Capture the cell that displays the provided text and extract its (x, y) central coordinate. 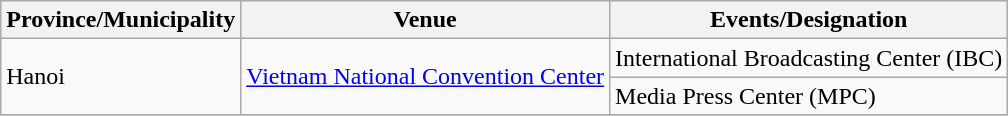
International Broadcasting Center (IBC) (809, 58)
Venue (426, 20)
Province/Municipality (121, 20)
Events/Designation (809, 20)
Media Press Center (MPC) (809, 96)
Vietnam National Convention Center (426, 77)
Hanoi (121, 77)
